Capture the cell that displays the provided text and extract its [x, y] central coordinate. 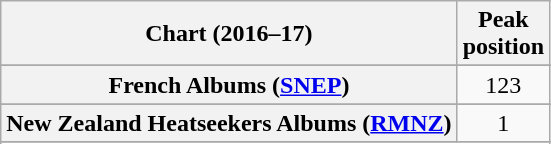
New Zealand Heatseekers Albums (RMNZ) [229, 123]
Peak position [503, 34]
Chart (2016–17) [229, 34]
French Albums (SNEP) [229, 85]
123 [503, 85]
1 [503, 123]
